Identify which cell holds the provided text, then report its [x, y] central coordinate. 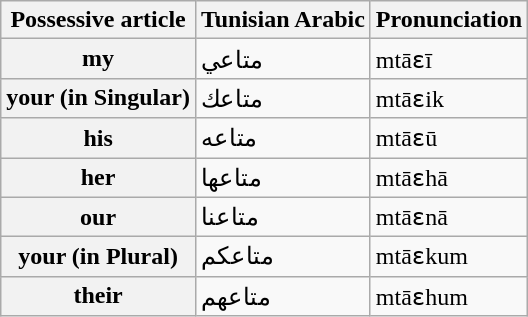
my [98, 59]
mtāɛhā [448, 178]
mtāɛnā [448, 217]
متاعنا [282, 217]
متاعي [282, 59]
your (in Singular) [98, 98]
متاعه [282, 138]
your (in Plural) [98, 257]
their [98, 296]
Tunisian Arabic [282, 20]
mtāɛkum [448, 257]
mtāɛhum [448, 296]
متاعكم [282, 257]
متاعهم [282, 296]
mtāɛū [448, 138]
his [98, 138]
متاعها [282, 178]
her [98, 178]
Possessive article [98, 20]
our [98, 217]
متاعك [282, 98]
Pronunciation [448, 20]
mtāɛī [448, 59]
mtāɛik [448, 98]
